Find where the given text appears and provide that cell's center as [x, y] coordinate. 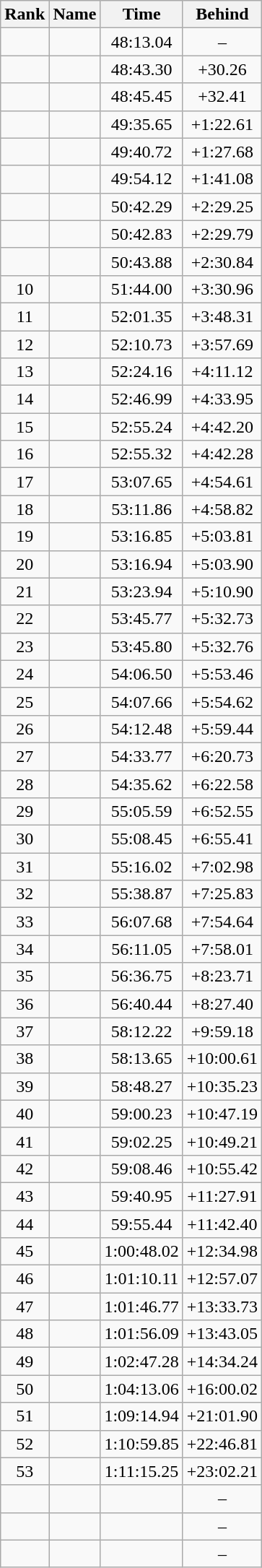
+5:10.90 [222, 592]
17 [25, 482]
+1:41.08 [222, 179]
+11:42.40 [222, 1224]
+5:03.81 [222, 537]
+2:30.84 [222, 261]
51 [25, 1416]
+10:00.61 [222, 1059]
+10:47.19 [222, 1114]
48 [25, 1334]
59:00.23 [141, 1114]
18 [25, 509]
16 [25, 454]
41 [25, 1141]
52:01.35 [141, 316]
+8:27.40 [222, 1004]
+1:22.61 [222, 124]
+5:32.73 [222, 619]
21 [25, 592]
53:07.65 [141, 482]
Rank [25, 14]
52:55.24 [141, 427]
1:09:14.94 [141, 1416]
+13:33.73 [222, 1307]
30 [25, 839]
1:10:59.85 [141, 1444]
54:33.77 [141, 756]
50:42.29 [141, 207]
45 [25, 1252]
58:13.65 [141, 1059]
48:45.45 [141, 97]
+6:22.58 [222, 784]
+4:42.28 [222, 454]
+7:25.83 [222, 894]
52:46.99 [141, 399]
52:24.16 [141, 372]
14 [25, 399]
54:07.66 [141, 701]
15 [25, 427]
+21:01.90 [222, 1416]
33 [25, 922]
+11:27.91 [222, 1196]
55:16.02 [141, 867]
53:16.94 [141, 564]
+12:34.98 [222, 1252]
40 [25, 1114]
24 [25, 674]
+2:29.79 [222, 234]
12 [25, 345]
+7:58.01 [222, 949]
35 [25, 976]
+5:32.76 [222, 646]
50:43.88 [141, 261]
25 [25, 701]
+16:00.02 [222, 1389]
42 [25, 1169]
50 [25, 1389]
23 [25, 646]
54:35.62 [141, 784]
1:01:46.77 [141, 1307]
32 [25, 894]
Name [75, 14]
+5:54.62 [222, 701]
11 [25, 316]
50:42.83 [141, 234]
1:02:47.28 [141, 1361]
56:40.44 [141, 1004]
55:38.87 [141, 894]
49 [25, 1361]
+5:03.90 [222, 564]
+4:42.20 [222, 427]
37 [25, 1031]
+10:55.42 [222, 1169]
46 [25, 1279]
20 [25, 564]
+5:59.44 [222, 729]
52:10.73 [141, 345]
38 [25, 1059]
53:45.77 [141, 619]
44 [25, 1224]
19 [25, 537]
+4:58.82 [222, 509]
+4:33.95 [222, 399]
1:00:48.02 [141, 1252]
10 [25, 289]
56:07.68 [141, 922]
54:12.48 [141, 729]
+3:30.96 [222, 289]
53:23.94 [141, 592]
53 [25, 1471]
+3:48.31 [222, 316]
Time [141, 14]
49:54.12 [141, 179]
13 [25, 372]
52:55.32 [141, 454]
+3:57.69 [222, 345]
54:06.50 [141, 674]
1:01:10.11 [141, 1279]
59:02.25 [141, 1141]
59:40.95 [141, 1196]
48:13.04 [141, 42]
1:11:15.25 [141, 1471]
+10:35.23 [222, 1086]
56:36.75 [141, 976]
+6:55.41 [222, 839]
+23:02.21 [222, 1471]
58:48.27 [141, 1086]
51:44.00 [141, 289]
+6:52.55 [222, 812]
22 [25, 619]
+1:27.68 [222, 152]
+13:43.05 [222, 1334]
52 [25, 1444]
53:45.80 [141, 646]
+30.26 [222, 69]
28 [25, 784]
+14:34.24 [222, 1361]
48:43.30 [141, 69]
31 [25, 867]
59:08.46 [141, 1169]
+6:20.73 [222, 756]
+4:11.12 [222, 372]
Behind [222, 14]
+32.41 [222, 97]
55:05.59 [141, 812]
+7:02.98 [222, 867]
29 [25, 812]
+12:57.07 [222, 1279]
58:12.22 [141, 1031]
39 [25, 1086]
+22:46.81 [222, 1444]
+10:49.21 [222, 1141]
56:11.05 [141, 949]
+4:54.61 [222, 482]
49:35.65 [141, 124]
53:11.86 [141, 509]
+8:23.71 [222, 976]
36 [25, 1004]
+5:53.46 [222, 674]
27 [25, 756]
49:40.72 [141, 152]
43 [25, 1196]
53:16.85 [141, 537]
55:08.45 [141, 839]
47 [25, 1307]
26 [25, 729]
+9:59.18 [222, 1031]
1:01:56.09 [141, 1334]
+7:54.64 [222, 922]
34 [25, 949]
59:55.44 [141, 1224]
1:04:13.06 [141, 1389]
+2:29.25 [222, 207]
